Return the [x, y] coordinate for the center point of the cell that contains the specified text.  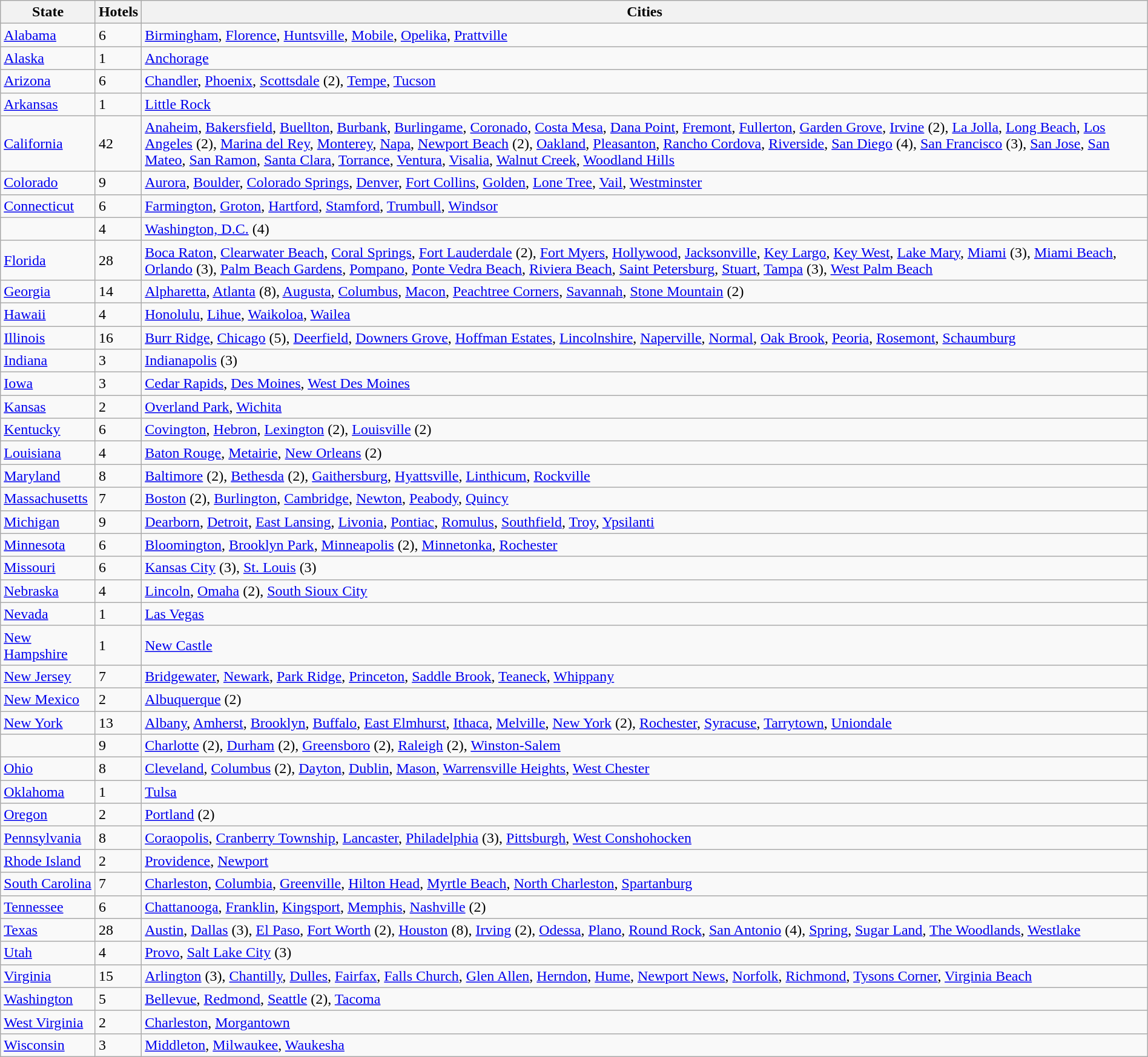
Rhode Island [48, 861]
Provo, Salt Lake City (3) [645, 953]
15 [118, 976]
Albany, Amherst, Brooklyn, Buffalo, East Elmhurst, Ithaca, Melville, New York (2), Rochester, Syracuse, Tarrytown, Uniondale [645, 722]
Alabama [48, 35]
Charleston, Columbia, Greenville, Hilton Head, Myrtle Beach, North Charleston, Spartanburg [645, 884]
Coraopolis, Cranberry Township, Lancaster, Philadelphia (3), Pittsburgh, West Conshohocken [645, 838]
Farmington, Groton, Hartford, Stamford, Trumbull, Windsor [645, 206]
14 [118, 291]
5 [118, 999]
Missouri [48, 568]
Minnesota [48, 545]
Baton Rouge, Metairie, New Orleans (2) [645, 453]
Albuquerque (2) [645, 699]
Utah [48, 953]
New Hampshire [48, 645]
16 [118, 337]
Chattanooga, Franklin, Kingsport, Memphis, Nashville (2) [645, 907]
Cities [645, 12]
Arlington (3), Chantilly, Dulles, Fairfax, Falls Church, Glen Allen, Herndon, Hume, Newport News, Norfolk, Richmond, Tysons Corner, Virginia Beach [645, 976]
Oregon [48, 815]
Cleveland, Columbus (2), Dayton, Dublin, Mason, Warrensville Heights, West Chester [645, 769]
Iowa [48, 384]
New Jersey [48, 676]
Chandler, Phoenix, Scottsdale (2), Tempe, Tucson [645, 81]
Kentucky [48, 430]
Colorado [48, 183]
Covington, Hebron, Lexington (2), Louisville (2) [645, 430]
Washington, D.C. (4) [645, 229]
42 [118, 143]
Wisconsin [48, 1045]
Las Vegas [645, 614]
Little Rock [645, 104]
Lincoln, Omaha (2), South Sioux City [645, 591]
Louisiana [48, 453]
Indianapolis (3) [645, 361]
Massachusetts [48, 499]
Cedar Rapids, Des Moines, West Des Moines [645, 384]
Baltimore (2), Bethesda (2), Gaithersburg, Hyattsville, Linthicum, Rockville [645, 476]
Nevada [48, 614]
Charleston, Morgantown [645, 1022]
Bridgewater, Newark, Park Ridge, Princeton, Saddle Brook, Teaneck, Whippany [645, 676]
Portland (2) [645, 815]
Arkansas [48, 104]
Anchorage [645, 58]
Bloomington, Brooklyn Park, Minneapolis (2), Minnetonka, Rochester [645, 545]
Providence, Newport [645, 861]
Hotels [118, 12]
State [48, 12]
Ohio [48, 769]
Alpharetta, Atlanta (8), Augusta, Columbus, Macon, Peachtree Corners, Savannah, Stone Mountain (2) [645, 291]
Pennsylvania [48, 838]
Boston (2), Burlington, Cambridge, Newton, Peabody, Quincy [645, 499]
South Carolina [48, 884]
Michigan [48, 522]
Illinois [48, 337]
New York [48, 722]
West Virginia [48, 1022]
Bellevue, Redmond, Seattle (2), Tacoma [645, 999]
Kansas City (3), St. Louis (3) [645, 568]
Honolulu, Lihue, Waikoloa, Wailea [645, 314]
Connecticut [48, 206]
Middleton, Milwaukee, Waukesha [645, 1045]
Nebraska [48, 591]
Washington [48, 999]
Tulsa [645, 792]
Aurora, Boulder, Colorado Springs, Denver, Fort Collins, Golden, Lone Tree, Vail, Westminster [645, 183]
Charlotte (2), Durham (2), Greensboro (2), Raleigh (2), Winston-Salem [645, 746]
Birmingham, Florence, Huntsville, Mobile, Opelika, Prattville [645, 35]
Indiana [48, 361]
Kansas [48, 407]
Georgia [48, 291]
Burr Ridge, Chicago (5), Deerfield, Downers Grove, Hoffman Estates, Lincolnshire, Naperville, Normal, Oak Brook, Peoria, Rosemont, Schaumburg [645, 337]
Alaska [48, 58]
Dearborn, Detroit, East Lansing, Livonia, Pontiac, Romulus, Southfield, Troy, Ypsilanti [645, 522]
Oklahoma [48, 792]
Virginia [48, 976]
13 [118, 722]
Overland Park, Wichita [645, 407]
Hawaii [48, 314]
New Castle [645, 645]
Maryland [48, 476]
Texas [48, 930]
California [48, 143]
New Mexico [48, 699]
Florida [48, 260]
Arizona [48, 81]
Tennessee [48, 907]
